Pinpoint the cell where the given text exists, returning its [X, Y] midpoint coordinate. 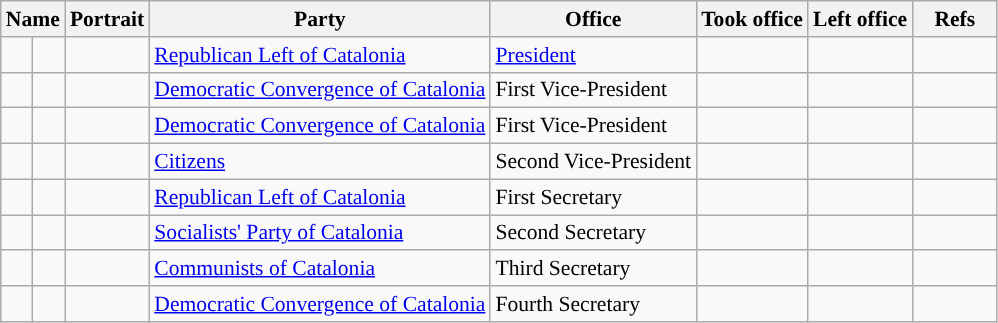
Left office [860, 19]
Portrait [107, 19]
Party [320, 19]
Second Vice-President [593, 162]
Refs [954, 19]
Socialists' Party of Catalonia [320, 233]
Third Secretary [593, 269]
Citizens [320, 162]
Office [593, 19]
Fourth Secretary [593, 304]
First Secretary [593, 197]
President [593, 55]
Second Secretary [593, 233]
Took office [752, 19]
Name [33, 19]
Communists of Catalonia [320, 269]
